Return [X, Y] of the center of cell containing provided text 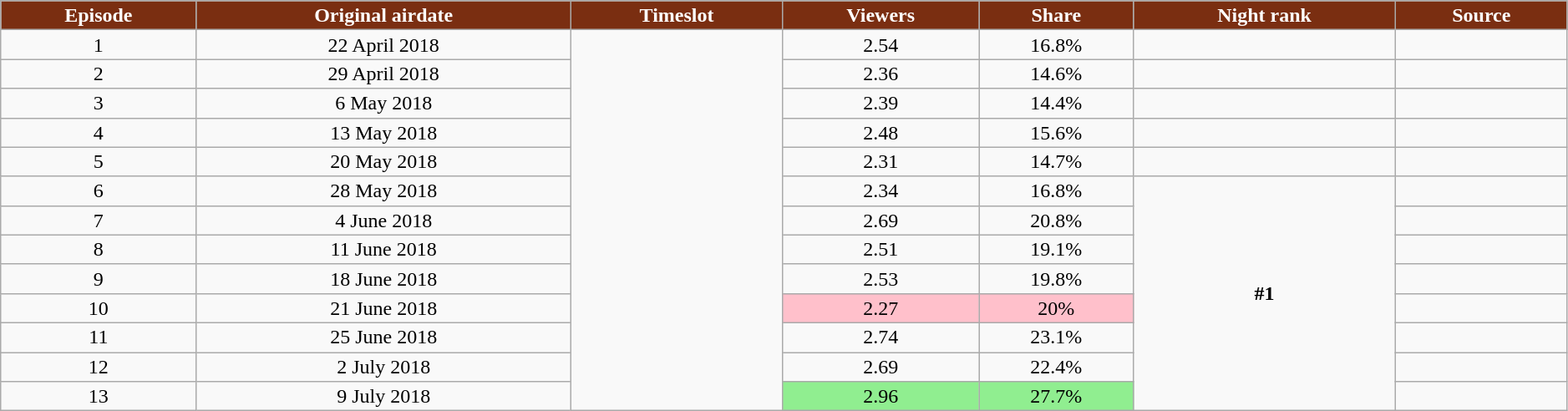
27.7% [1056, 396]
Original airdate [383, 15]
3 [99, 104]
13 [99, 396]
29 April 2018 [383, 74]
19.1% [1056, 249]
22 April 2018 [383, 45]
15.6% [1056, 132]
7 [99, 221]
13 May 2018 [383, 132]
2 [99, 74]
10 [99, 307]
6 May 2018 [383, 104]
2.31 [880, 162]
6 [99, 190]
Viewers [880, 15]
22.4% [1056, 368]
8 [99, 249]
2.39 [880, 104]
28 May 2018 [383, 190]
4 [99, 132]
23.1% [1056, 337]
20.8% [1056, 221]
Share [1056, 15]
19.8% [1056, 279]
2.48 [880, 132]
2.54 [880, 45]
2.27 [880, 307]
5 [99, 162]
#1 [1265, 293]
11 [99, 337]
2 July 2018 [383, 368]
Source [1481, 15]
1 [99, 45]
Episode [99, 15]
12 [99, 368]
Timeslot [677, 15]
2.51 [880, 249]
20 May 2018 [383, 162]
2.96 [880, 396]
4 June 2018 [383, 221]
14.7% [1056, 162]
20% [1056, 307]
2.36 [880, 74]
14.4% [1056, 104]
9 [99, 279]
21 June 2018 [383, 307]
Night rank [1265, 15]
9 July 2018 [383, 396]
2.53 [880, 279]
14.6% [1056, 74]
2.34 [880, 190]
25 June 2018 [383, 337]
2.74 [880, 337]
18 June 2018 [383, 279]
11 June 2018 [383, 249]
